Capture the cell that displays the provided text and extract its [X, Y] central coordinate. 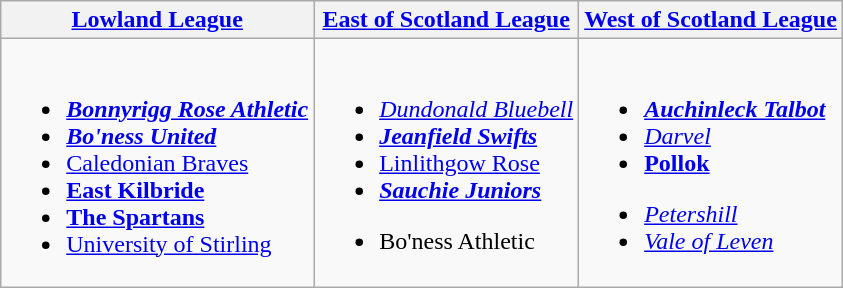
West of Scotland League [711, 20]
Bonnyrigg Rose AthleticBo'ness UnitedCaledonian BravesEast KilbrideThe SpartansUniversity of Stirling [158, 163]
Auchinleck TalbotDarvelPollokPetershillVale of Leven [711, 163]
Lowland League [158, 20]
Dundonald BluebellJeanfield SwiftsLinlithgow RoseSauchie JuniorsBo'ness Athletic [446, 163]
East of Scotland League [446, 20]
